Scan for the cell matching the given text and deliver its (X, Y) coordinate at center. 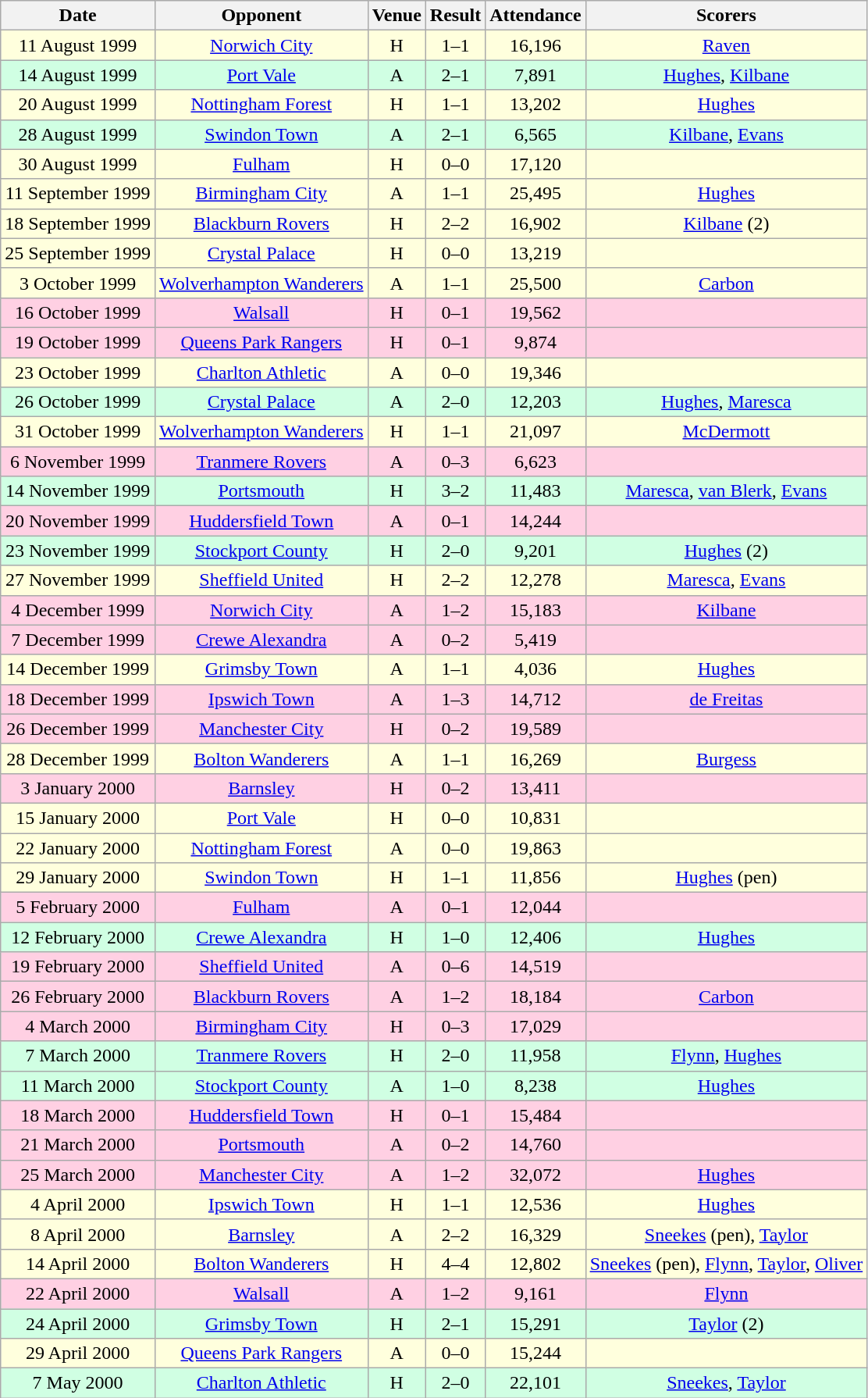
18 March 2000 (78, 1115)
Result (455, 16)
11,483 (535, 491)
14 April 2000 (78, 1264)
7 May 2000 (78, 1383)
18 December 1999 (78, 699)
21,097 (535, 432)
22 January 2000 (78, 847)
18 September 1999 (78, 223)
Maresca, van Blerk, Evans (726, 491)
Kilbane (726, 610)
12,802 (535, 1264)
26 December 1999 (78, 729)
25,495 (535, 194)
15,291 (535, 1324)
23 November 1999 (78, 551)
4 April 2000 (78, 1204)
Taylor (2) (726, 1324)
22 April 2000 (78, 1293)
7 December 1999 (78, 640)
5,419 (535, 640)
23 October 1999 (78, 373)
11,856 (535, 878)
19,589 (535, 729)
Burgess (726, 758)
20 November 1999 (78, 521)
13,411 (535, 788)
27 November 1999 (78, 580)
14,519 (535, 967)
4–4 (455, 1264)
14,712 (535, 699)
16 October 1999 (78, 312)
Venue (397, 16)
Hughes, Kilbane (726, 75)
13,202 (535, 105)
12,406 (535, 937)
Kilbane (2) (726, 223)
11 September 1999 (78, 194)
Sneekes, Taylor (726, 1383)
25 March 2000 (78, 1175)
19 February 2000 (78, 967)
Hughes (2) (726, 551)
30 August 1999 (78, 164)
32,072 (535, 1175)
14,244 (535, 521)
17,120 (535, 164)
de Freitas (726, 699)
24 April 2000 (78, 1324)
Hughes (pen) (726, 878)
12,044 (535, 908)
19 October 1999 (78, 342)
19,562 (535, 312)
3–2 (455, 491)
20 August 1999 (78, 105)
9,874 (535, 342)
16,329 (535, 1234)
14 December 1999 (78, 669)
19,346 (535, 373)
28 December 1999 (78, 758)
21 March 2000 (78, 1145)
15,244 (535, 1353)
22,101 (535, 1383)
18,184 (535, 997)
Opponent (261, 16)
12,278 (535, 580)
6 November 1999 (78, 462)
12,203 (535, 402)
Hughes, Maresca (726, 402)
Sneekes (pen), Taylor (726, 1234)
1–3 (455, 699)
15,484 (535, 1115)
11,958 (535, 1056)
8 April 2000 (78, 1234)
Maresca, Evans (726, 580)
11 August 1999 (78, 45)
15,183 (535, 610)
29 April 2000 (78, 1353)
Date (78, 16)
Attendance (535, 16)
19,863 (535, 847)
12,536 (535, 1204)
16,196 (535, 45)
28 August 1999 (78, 134)
10,831 (535, 818)
Raven (726, 45)
3 January 2000 (78, 788)
Kilbane, Evans (726, 134)
9,201 (535, 551)
11 March 2000 (78, 1086)
14,760 (535, 1145)
6,623 (535, 462)
8,238 (535, 1086)
5 February 2000 (78, 908)
17,029 (535, 1026)
4 March 2000 (78, 1026)
4 December 1999 (78, 610)
Flynn, Hughes (726, 1056)
7,891 (535, 75)
12 February 2000 (78, 937)
14 November 1999 (78, 491)
Scorers (726, 16)
15 January 2000 (78, 818)
0–6 (455, 967)
Flynn (726, 1293)
4,036 (535, 669)
31 October 1999 (78, 432)
Sneekes (pen), Flynn, Taylor, Oliver (726, 1264)
16,902 (535, 223)
7 March 2000 (78, 1056)
26 February 2000 (78, 997)
29 January 2000 (78, 878)
3 October 1999 (78, 283)
14 August 1999 (78, 75)
9,161 (535, 1293)
McDermott (726, 432)
25,500 (535, 283)
6,565 (535, 134)
26 October 1999 (78, 402)
16,269 (535, 758)
25 September 1999 (78, 253)
13,219 (535, 253)
